Output the [x, y] coordinate of the center of the cell containing the given text.  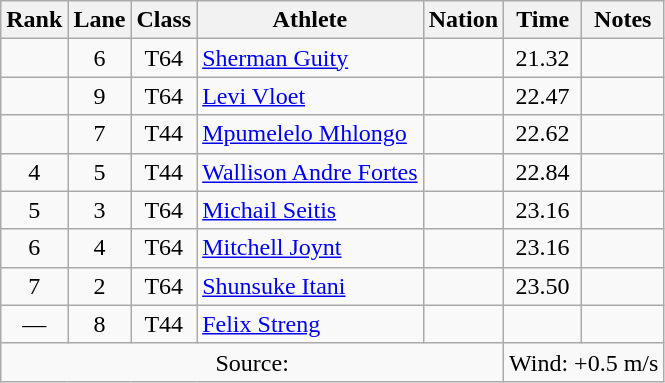
Lane [100, 20]
Time [543, 20]
Class [164, 20]
8 [100, 324]
22.84 [543, 172]
Notes [623, 20]
Wind: +0.5 m/s [584, 362]
Athlete [310, 20]
Mitchell Joynt [310, 248]
— [34, 324]
Shunsuke Itani [310, 286]
22.47 [543, 96]
23.50 [543, 286]
Sherman Guity [310, 58]
Source: [252, 362]
3 [100, 210]
22.62 [543, 134]
2 [100, 286]
Wallison Andre Fortes [310, 172]
Rank [34, 20]
21.32 [543, 58]
Felix Streng [310, 324]
Levi Vloet [310, 96]
Nation [463, 20]
Mpumelelo Mhlongo [310, 134]
9 [100, 96]
Michail Seitis [310, 210]
